From the cell containing the given text, extract its center point as (x, y) coordinate. 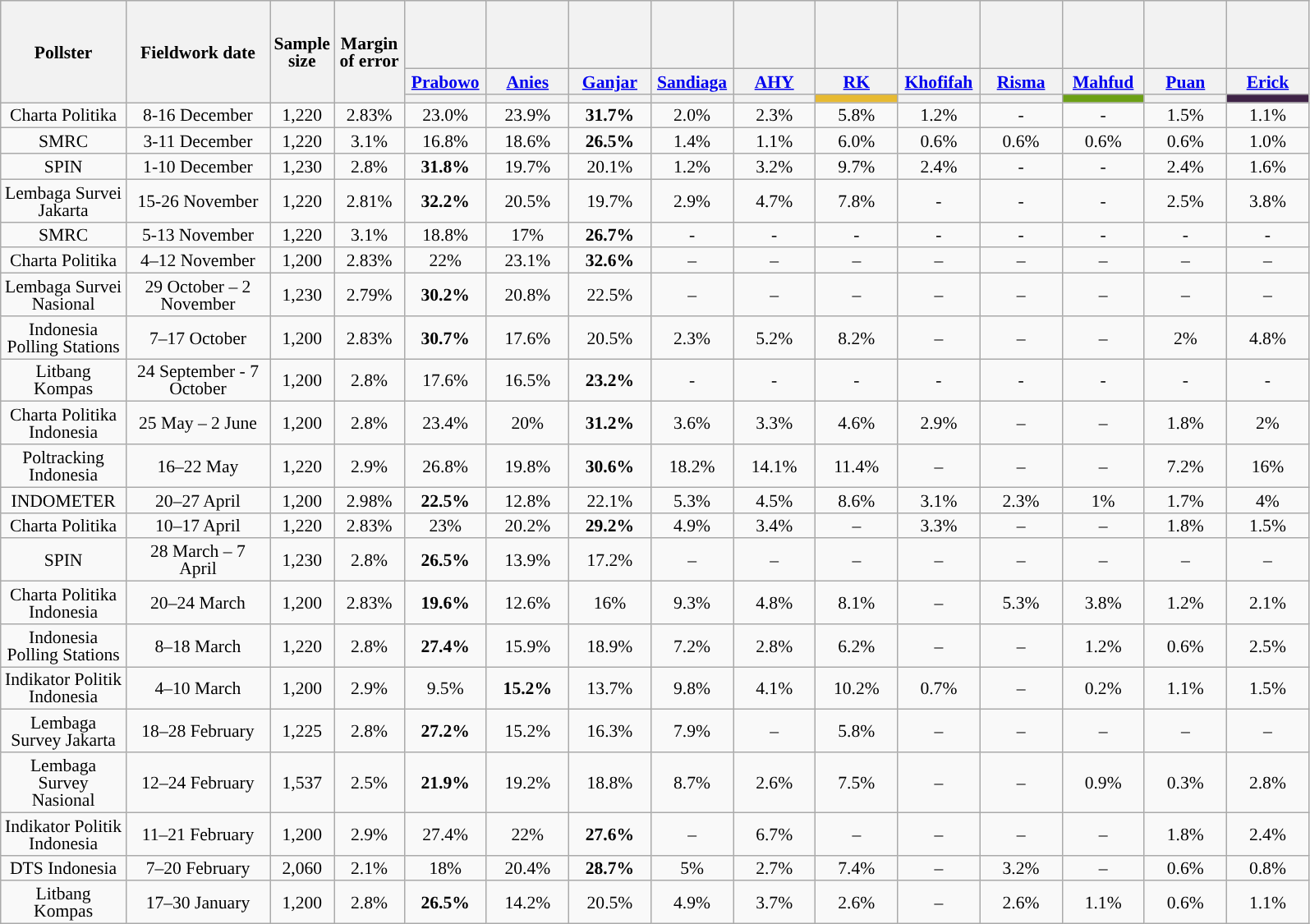
17% (527, 235)
25 May – 2 June (197, 423)
20.1% (609, 166)
Lembaga Survei Nasional (64, 295)
3.7% (775, 903)
32.2% (445, 200)
0.8% (1267, 867)
8.7% (692, 782)
Mahfud (1103, 82)
11.4% (857, 466)
23.1% (527, 261)
20% (527, 423)
7.8% (857, 200)
12.6% (527, 603)
Erick (1267, 82)
Fieldwork date (197, 52)
11–21 February (197, 834)
3.6% (692, 423)
3-11 December (197, 141)
19.6% (445, 603)
2.0% (692, 115)
16.8% (445, 141)
2.81% (370, 200)
31.2% (609, 423)
4.5% (775, 499)
20.4% (527, 867)
23.4% (445, 423)
4.7% (775, 200)
Risma (1021, 82)
8.6% (857, 499)
27.6% (609, 834)
Lembaga Survey Jakarta (64, 731)
Margin of error (370, 52)
19.2% (527, 782)
18% (445, 867)
17.2% (609, 560)
26.8% (445, 466)
20.8% (527, 295)
1.6% (1267, 166)
10.2% (857, 688)
21.9% (445, 782)
26.7% (609, 235)
18–28 February (197, 731)
19.8% (527, 466)
22.1% (609, 499)
Prabowo (445, 82)
Sample size (301, 52)
DTS Indonesia (64, 867)
Khofifah (939, 82)
7.4% (857, 867)
30.2% (445, 295)
18.9% (609, 646)
14.1% (775, 466)
5-13 November (197, 235)
15-26 November (197, 200)
16.3% (609, 731)
0.3% (1185, 782)
2.79% (370, 295)
16.5% (527, 380)
15.9% (527, 646)
8.2% (857, 338)
1.0% (1267, 141)
Sandiaga (692, 82)
18.6% (527, 141)
2.98% (370, 499)
Anies (527, 82)
29.2% (609, 526)
0.2% (1103, 688)
27.2% (445, 731)
8-16 December (197, 115)
Poltracking Indonesia (64, 466)
4–12 November (197, 261)
28.7% (609, 867)
3.4% (775, 526)
INDOMETER (64, 499)
10–17 April (197, 526)
13.9% (527, 560)
5% (692, 867)
9.3% (692, 603)
20–24 March (197, 603)
9.8% (692, 688)
6.2% (857, 646)
4.1% (775, 688)
4.6% (857, 423)
0.7% (939, 688)
4–10 March (197, 688)
6.0% (857, 141)
31.8% (445, 166)
23.9% (527, 115)
9.7% (857, 166)
7–20 February (197, 867)
20–27 April (197, 499)
23% (445, 526)
30.7% (445, 338)
7.9% (692, 731)
AHY (775, 82)
20.2% (527, 526)
0.9% (1103, 782)
2,060 (301, 867)
1.7% (1185, 499)
30.6% (609, 466)
23.2% (609, 380)
28 March – 7 April (197, 560)
13.7% (609, 688)
8.1% (857, 603)
17–30 January (197, 903)
23.0% (445, 115)
1-10 December (197, 166)
7–17 October (197, 338)
8–18 March (197, 646)
RK (857, 82)
31.7% (609, 115)
7.5% (857, 782)
1,225 (301, 731)
1% (1103, 499)
12–24 February (197, 782)
14.2% (527, 903)
16–22 May (197, 466)
32.6% (609, 261)
Ganjar (609, 82)
9.5% (445, 688)
Puan (1185, 82)
4% (1267, 499)
Pollster (64, 52)
2.7% (775, 867)
24 September - 7 October (197, 380)
Lembaga Survey Nasional (64, 782)
1,537 (301, 782)
18.2% (692, 466)
1.4% (692, 141)
Lembaga Survei Jakarta (64, 200)
5.2% (775, 338)
6.7% (775, 834)
29 October – 2 November (197, 295)
12.8% (527, 499)
